Capture the cell that displays the provided text and extract its [X, Y] central coordinate. 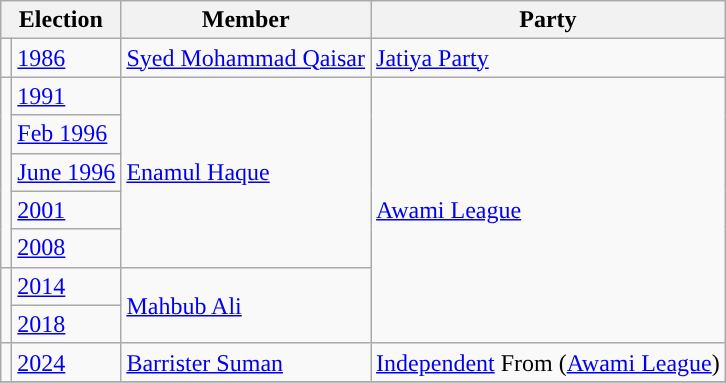
Mahbub Ali [246, 305]
Barrister Suman [246, 362]
Syed Mohammad Qaisar [246, 58]
Awami League [548, 210]
Enamul Haque [246, 172]
Party [548, 20]
2018 [66, 324]
Independent From (Awami League) [548, 362]
Feb 1996 [66, 134]
June 1996 [66, 172]
Member [246, 20]
Election [61, 20]
1991 [66, 96]
2024 [66, 362]
2014 [66, 286]
2001 [66, 210]
2008 [66, 248]
Jatiya Party [548, 58]
1986 [66, 58]
